Search for the cell housing the specified text and yield its (X, Y) center coordinate. 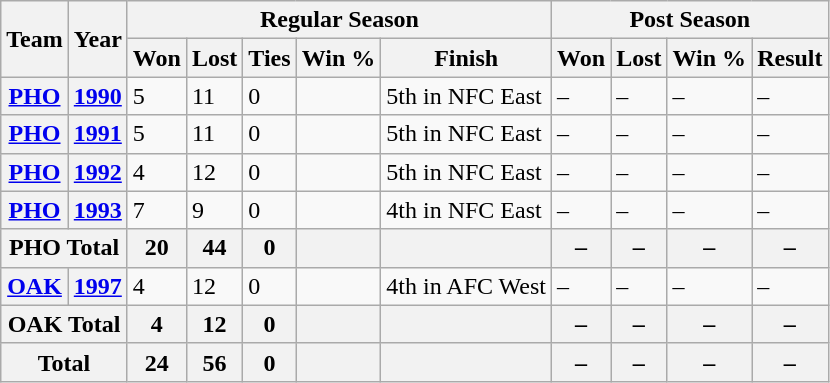
OAK (35, 286)
Finish (466, 58)
1990 (98, 96)
1997 (98, 286)
7 (156, 210)
9 (214, 210)
20 (156, 248)
Year (98, 39)
44 (214, 248)
24 (156, 362)
PHO Total (64, 248)
1991 (98, 134)
Ties (270, 58)
OAK Total (64, 324)
Team (35, 39)
56 (214, 362)
Result (790, 58)
Total (64, 362)
1993 (98, 210)
4th in AFC West (466, 286)
4th in NFC East (466, 210)
1992 (98, 172)
Post Season (690, 20)
Regular Season (339, 20)
